Identify which cell holds the provided text, then report its [X, Y] central coordinate. 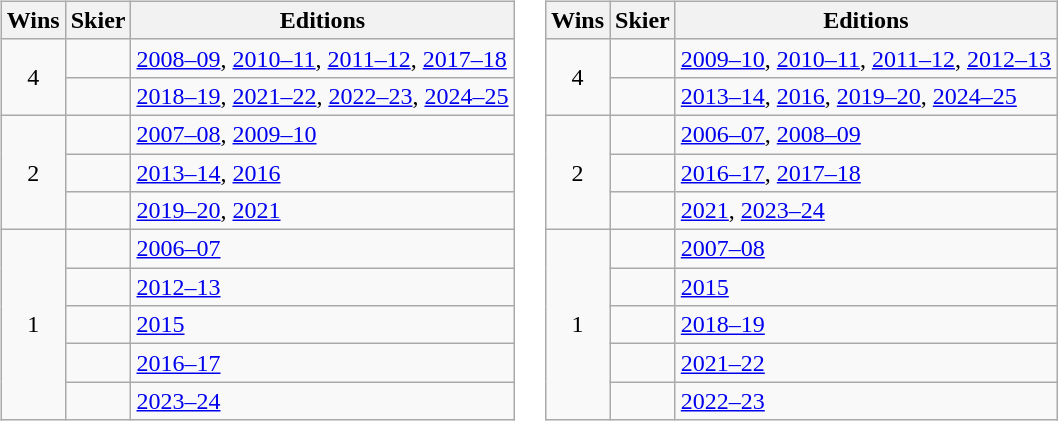
2008–09, 2010–11, 2011–12, 2017–18 [322, 58]
2013–14, 2016 [322, 173]
2023–24 [322, 401]
2018–19 [866, 325]
2007–08 [866, 249]
2021–22 [866, 363]
2013–14, 2016, 2019–20, 2024–25 [866, 96]
2007–08, 2009–10 [322, 134]
2022–23 [866, 401]
2016–17 [322, 363]
2021, 2023–24 [866, 211]
2006–07, 2008–09 [866, 134]
2018–19, 2021–22, 2022–23, 2024–25 [322, 96]
2019–20, 2021 [322, 211]
2016–17, 2017–18 [866, 173]
2006–07 [322, 249]
2009–10, 2010–11, 2011–12, 2012–13 [866, 58]
2012–13 [322, 287]
